Identify which cell holds the provided text, then report its [X, Y] central coordinate. 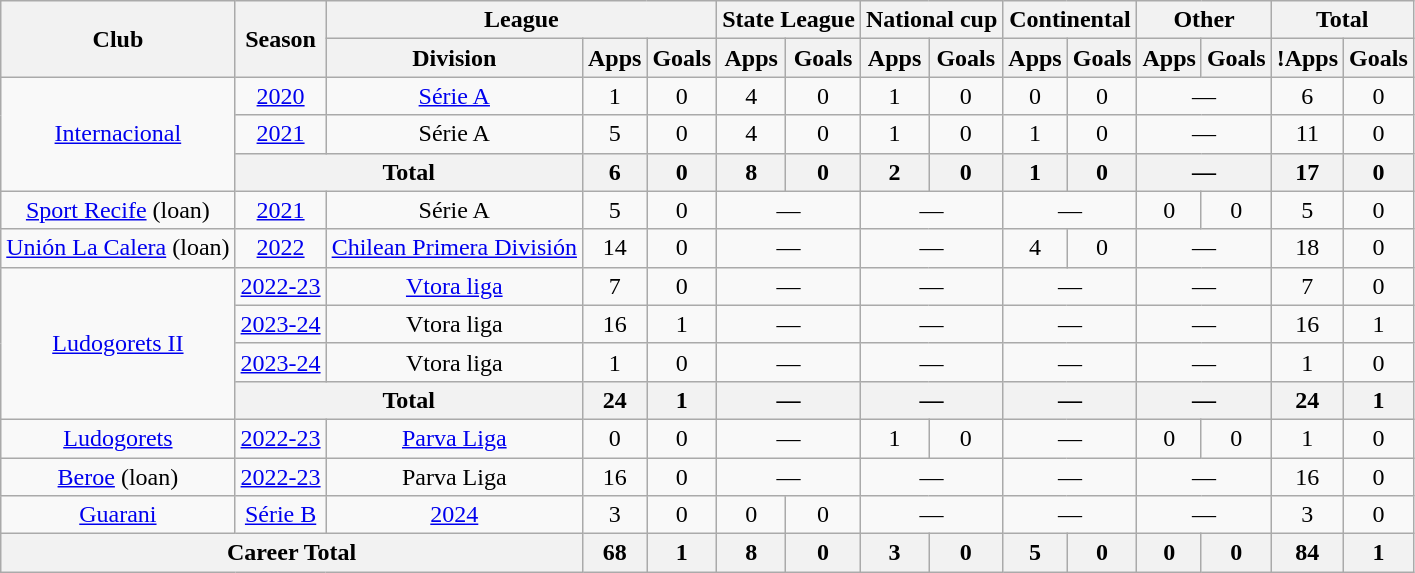
Série B [280, 515]
84 [1307, 553]
11 [1307, 134]
68 [614, 553]
2022 [280, 248]
2024 [454, 515]
2 [894, 172]
Division [454, 58]
Season [280, 39]
State League [789, 20]
Other [1204, 20]
National cup [931, 20]
18 [1307, 248]
League [522, 20]
17 [1307, 172]
Internacional [118, 134]
14 [614, 248]
Sport Recife (loan) [118, 210]
Unión La Calera (loan) [118, 248]
Career Total [292, 553]
Club [118, 39]
Guarani [118, 515]
Ludogorets [118, 438]
2020 [280, 96]
!Apps [1307, 58]
Ludogorets II [118, 343]
Beroe (loan) [118, 477]
Chilean Primera División [454, 248]
Continental [1070, 20]
